Output the (x, y) coordinate of the center of the cell containing the given text.  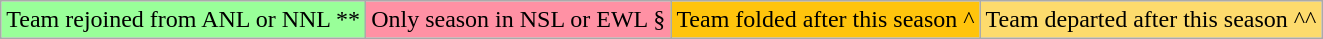
Only season in NSL or EWL § (518, 20)
Team folded after this season ^ (826, 20)
Team rejoined from ANL or NNL ** (184, 20)
Team departed after this season ^^ (1151, 20)
